For the text-containing cell, return its midpoint in [X, Y] coordinate format. 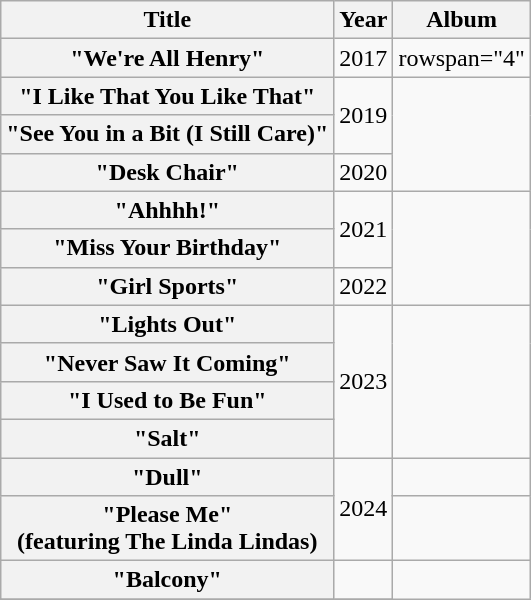
"Balcony" [168, 580]
"Never Saw It Coming" [168, 362]
"Ahhhh!" [168, 210]
"Dull" [168, 477]
2022 [364, 286]
"I Used to Be Fun" [168, 400]
2017 [364, 58]
"I Like That You Like That" [168, 96]
2020 [364, 172]
"Please Me"(featuring The Linda Lindas) [168, 528]
"We're All Henry" [168, 58]
"Desk Chair" [168, 172]
"Salt" [168, 438]
"See You in a Bit (I Still Care)" [168, 134]
2019 [364, 115]
2024 [364, 510]
rowspan="4" [462, 58]
Album [462, 20]
"Girl Sports" [168, 286]
Title [168, 20]
2021 [364, 229]
"Miss Your Birthday" [168, 248]
"Lights Out" [168, 324]
2023 [364, 381]
Year [364, 20]
